Capture the cell that displays the provided text and extract its (X, Y) central coordinate. 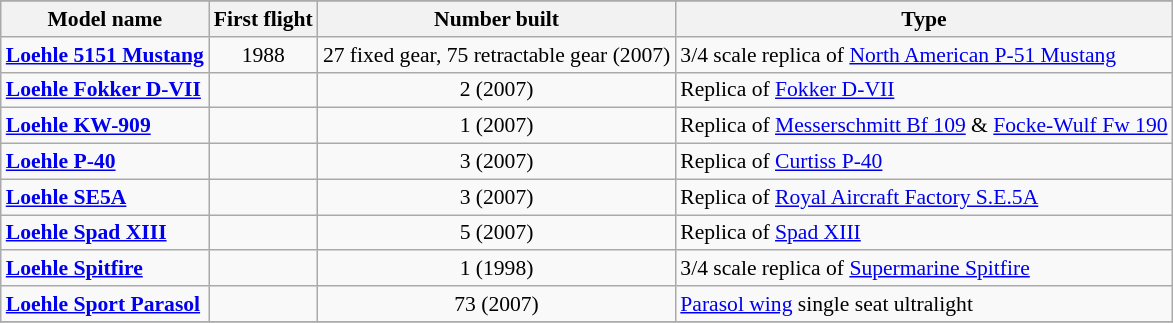
Loehle Fokker D-VII (105, 90)
Number built (496, 19)
2 (2007) (496, 90)
1 (2007) (496, 126)
Replica of Messerschmitt Bf 109 & Focke-Wulf Fw 190 (924, 126)
27 fixed gear, 75 retractable gear (2007) (496, 55)
Model name (105, 19)
Loehle Spad XIII (105, 233)
5 (2007) (496, 233)
Loehle 5151 Mustang (105, 55)
Replica of Fokker D-VII (924, 90)
Replica of Royal Aircraft Factory S.E.5A (924, 197)
3/4 scale replica of Supermarine Spitfire (924, 269)
1988 (264, 55)
3/4 scale replica of North American P-51 Mustang (924, 55)
1 (1998) (496, 269)
Loehle SE5A (105, 197)
Loehle Spitfire (105, 269)
Replica of Curtiss P-40 (924, 162)
Parasol wing single seat ultralight (924, 304)
Type (924, 19)
Loehle P-40 (105, 162)
Replica of Spad XIII (924, 233)
First flight (264, 19)
Loehle Sport Parasol (105, 304)
73 (2007) (496, 304)
Loehle KW-909 (105, 126)
